Output the (X, Y) coordinate of the center of the cell containing the given text.  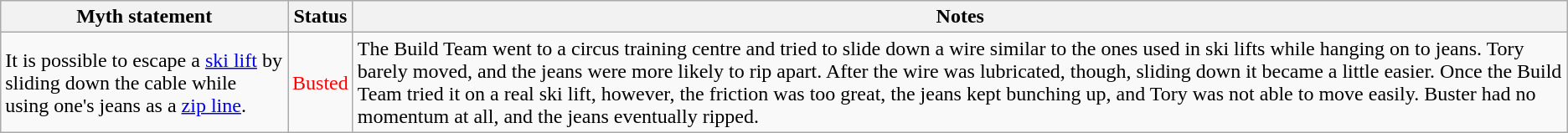
Myth statement (144, 17)
Notes (960, 17)
Status (321, 17)
It is possible to escape a ski lift by sliding down the cable while using one's jeans as a zip line. (144, 82)
Busted (321, 82)
